Search for the cell housing the specified text and yield its [x, y] center coordinate. 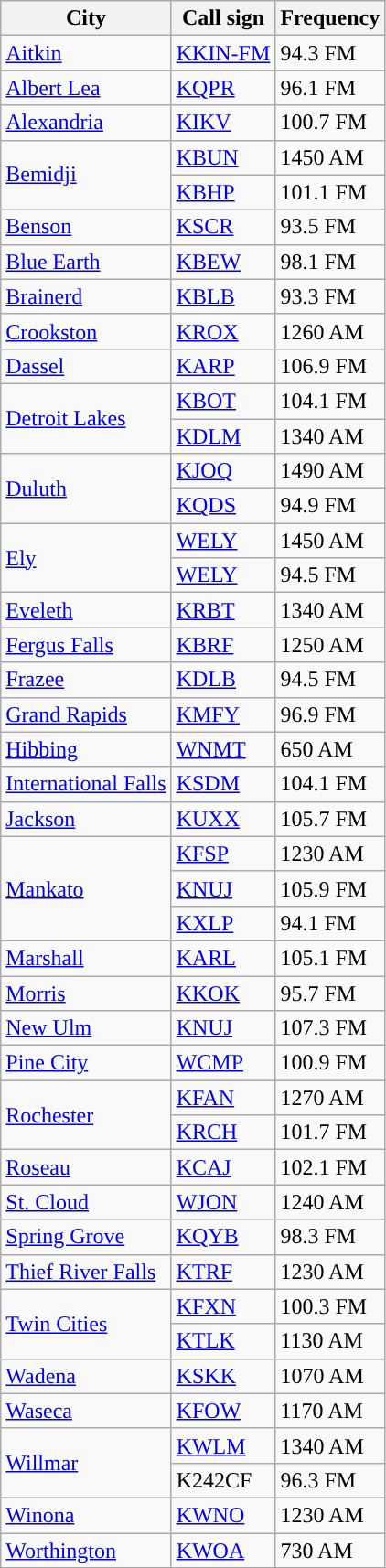
107.3 FM [330, 1028]
93.3 FM [330, 296]
Benson [86, 227]
KFAN [223, 1098]
KJOQ [223, 471]
105.7 FM [330, 819]
Grand Rapids [86, 714]
KBUN [223, 157]
City [86, 18]
96.1 FM [330, 88]
KXLP [223, 923]
98.1 FM [330, 262]
Roseau [86, 1167]
KFXN [223, 1306]
KKOK [223, 993]
106.9 FM [330, 366]
KQYB [223, 1237]
Detroit Lakes [86, 418]
1240 AM [330, 1202]
Waseca [86, 1411]
KSKK [223, 1376]
KBLB [223, 296]
KUXX [223, 819]
1490 AM [330, 471]
KWLM [223, 1445]
KDLM [223, 436]
98.3 FM [330, 1237]
KSDM [223, 784]
95.7 FM [330, 993]
1070 AM [330, 1376]
KKIN-FM [223, 53]
KARL [223, 958]
101.1 FM [330, 192]
Mankato [86, 888]
Call sign [223, 18]
94.3 FM [330, 53]
Winona [86, 1515]
Ely [86, 558]
96.9 FM [330, 714]
WJON [223, 1202]
Brainerd [86, 296]
KWNO [223, 1515]
WCMP [223, 1063]
105.9 FM [330, 888]
New Ulm [86, 1028]
1130 AM [330, 1341]
KBEW [223, 262]
730 AM [330, 1551]
Worthington [86, 1551]
International Falls [86, 784]
Jackson [86, 819]
KDLB [223, 680]
KIKV [223, 123]
Pine City [86, 1063]
Twin Cities [86, 1324]
K242CF [223, 1480]
105.1 FM [330, 958]
KROX [223, 331]
650 AM [330, 749]
Wadena [86, 1376]
94.1 FM [330, 923]
101.7 FM [330, 1133]
KBHP [223, 192]
KTRF [223, 1272]
KRCH [223, 1133]
93.5 FM [330, 227]
100.9 FM [330, 1063]
KWOA [223, 1551]
St. Cloud [86, 1202]
KTLK [223, 1341]
Willmar [86, 1463]
Blue Earth [86, 262]
KRBT [223, 610]
Spring Grove [86, 1237]
KQDS [223, 506]
100.7 FM [330, 123]
Eveleth [86, 610]
KARP [223, 366]
KBOT [223, 401]
94.9 FM [330, 506]
KFOW [223, 1411]
1170 AM [330, 1411]
KSCR [223, 227]
Duluth [86, 489]
Morris [86, 993]
Hibbing [86, 749]
102.1 FM [330, 1167]
Frequency [330, 18]
Albert Lea [86, 88]
Dassel [86, 366]
WNMT [223, 749]
Fergus Falls [86, 645]
Rochester [86, 1115]
Aitkin [86, 53]
96.3 FM [330, 1480]
1250 AM [330, 645]
Frazee [86, 680]
Marshall [86, 958]
Crookston [86, 331]
1260 AM [330, 331]
KBRF [223, 645]
Alexandria [86, 123]
KQPR [223, 88]
KMFY [223, 714]
KCAJ [223, 1167]
1270 AM [330, 1098]
100.3 FM [330, 1306]
Bemidji [86, 175]
Thief River Falls [86, 1272]
KFSP [223, 854]
